Pinpoint the cell where the given text exists, returning its [x, y] midpoint coordinate. 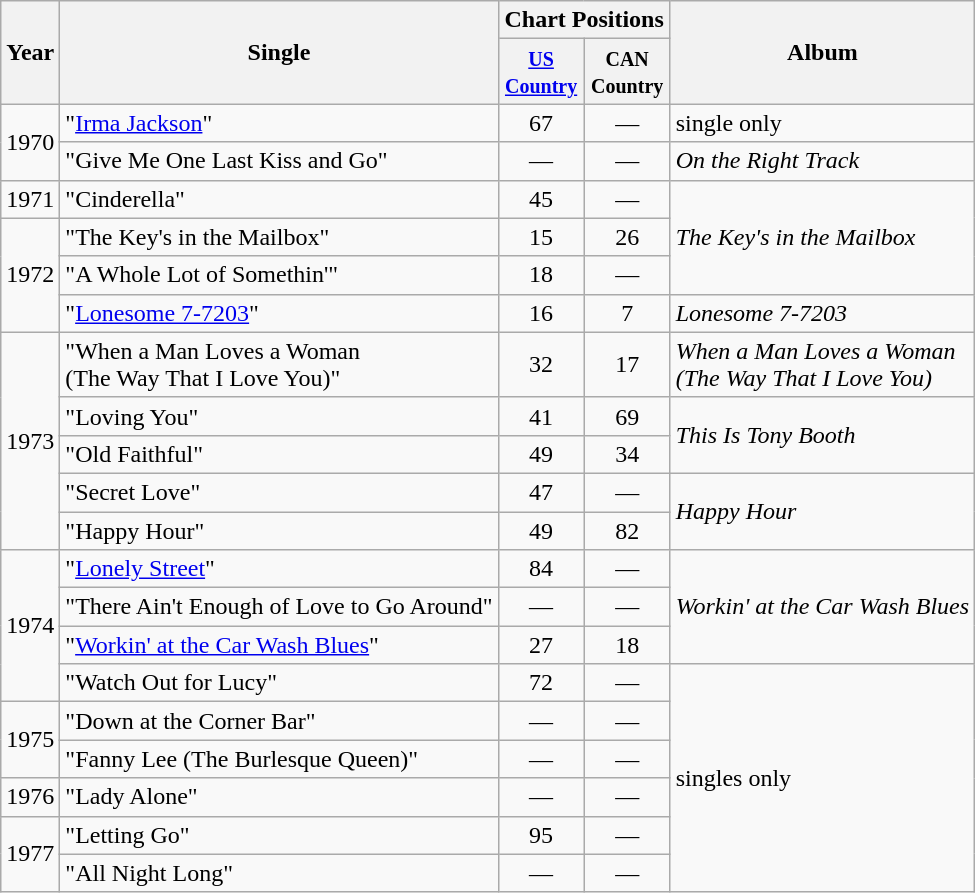
On the Right Track [822, 161]
1973 [30, 440]
"A Whole Lot of Somethin'" [279, 275]
82 [627, 531]
"Cinderella" [279, 199]
This Is Tony Booth [822, 435]
47 [541, 492]
"Letting Go" [279, 835]
"Secret Love" [279, 492]
95 [541, 835]
69 [627, 416]
"Give Me One Last Kiss and Go" [279, 161]
Year [30, 52]
1977 [30, 854]
16 [541, 313]
41 [541, 416]
Chart Positions [584, 20]
15 [541, 237]
Single [279, 52]
"Watch Out for Lucy" [279, 683]
singles only [822, 778]
When a Man Loves a Woman(The Way That I Love You) [822, 364]
1975 [30, 740]
"The Key's in the Mailbox" [279, 237]
"All Night Long" [279, 873]
"Happy Hour" [279, 531]
1971 [30, 199]
"Workin' at the Car Wash Blues" [279, 645]
"Lonesome 7-7203" [279, 313]
27 [541, 645]
"Old Faithful" [279, 454]
1972 [30, 275]
"When a Man Loves a Woman(The Way That I Love You)" [279, 364]
1976 [30, 797]
CAN Country [627, 72]
Album [822, 52]
7 [627, 313]
single only [822, 123]
"Irma Jackson" [279, 123]
Workin' at the Car Wash Blues [822, 607]
The Key's in the Mailbox [822, 237]
Lonesome 7-7203 [822, 313]
Happy Hour [822, 511]
17 [627, 364]
"Down at the Corner Bar" [279, 721]
"Fanny Lee (The Burlesque Queen)" [279, 759]
26 [627, 237]
"Loving You" [279, 416]
"Lonely Street" [279, 569]
32 [541, 364]
34 [627, 454]
1970 [30, 142]
"Lady Alone" [279, 797]
"There Ain't Enough of Love to Go Around" [279, 607]
84 [541, 569]
72 [541, 683]
US Country [541, 72]
67 [541, 123]
45 [541, 199]
1974 [30, 626]
